From the cell containing the given text, extract its center point as (x, y) coordinate. 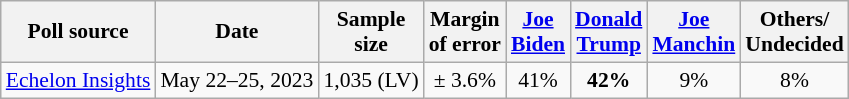
Samplesize (370, 32)
1,035 (LV) (370, 80)
May 22–25, 2023 (236, 80)
Date (236, 32)
Marginof error (465, 32)
DonaldTrump (608, 32)
9% (694, 80)
Others/Undecided (794, 32)
± 3.6% (465, 80)
42% (608, 80)
Echelon Insights (78, 80)
8% (794, 80)
Poll source (78, 32)
JoeManchin (694, 32)
JoeBiden (538, 32)
41% (538, 80)
